Locate the cell with the specified text and output its [x, y] center coordinate. 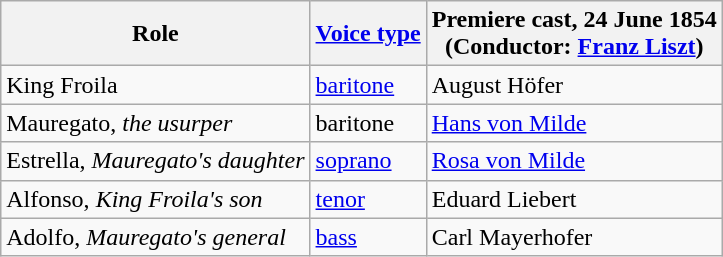
Eduard Liebert [574, 199]
Role [156, 34]
August Höfer [574, 85]
King Froila [156, 85]
Carl Mayerhofer [574, 237]
Mauregato, the usurper [156, 123]
Hans von Milde [574, 123]
bass [368, 237]
Voice type [368, 34]
Adolfo, Mauregato's general [156, 237]
Estrella, Mauregato's daughter [156, 161]
tenor [368, 199]
soprano [368, 161]
Alfonso, King Froila's son [156, 199]
Premiere cast, 24 June 1854(Conductor: Franz Liszt) [574, 34]
Rosa von Milde [574, 161]
